Return (X, Y) of the center of cell containing provided text 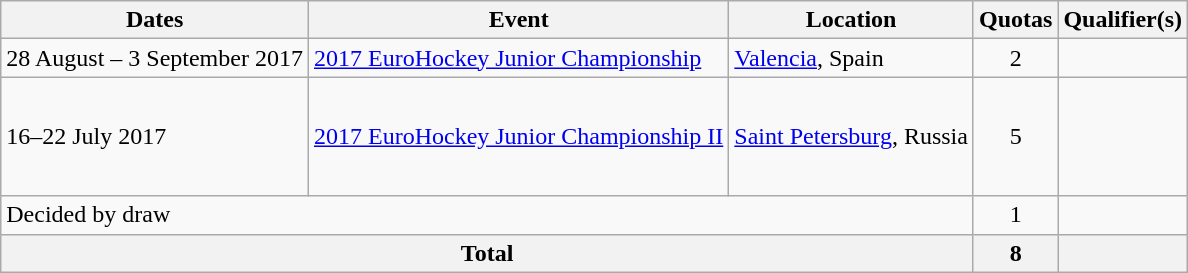
Qualifier(s) (1123, 20)
Total (488, 253)
2017 EuroHockey Junior Championship II (518, 136)
Valencia, Spain (852, 58)
Quotas (1015, 20)
1 (1015, 215)
Saint Petersburg, Russia (852, 136)
Event (518, 20)
5 (1015, 136)
Decided by draw (488, 215)
8 (1015, 253)
Location (852, 20)
16–22 July 2017 (155, 136)
2 (1015, 58)
2017 EuroHockey Junior Championship (518, 58)
Dates (155, 20)
28 August – 3 September 2017 (155, 58)
